Pinpoint the cell where the given text exists, returning its (X, Y) midpoint coordinate. 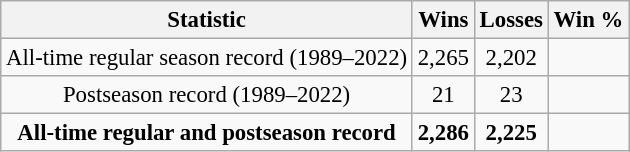
Losses (511, 20)
Win % (588, 20)
All-time regular season record (1989–2022) (207, 58)
Statistic (207, 20)
All-time regular and postseason record (207, 133)
Wins (443, 20)
23 (511, 95)
2,286 (443, 133)
Postseason record (1989–2022) (207, 95)
2,225 (511, 133)
21 (443, 95)
2,202 (511, 58)
2,265 (443, 58)
